Provide the [X, Y] coordinate of the cell's center where the given text is located.  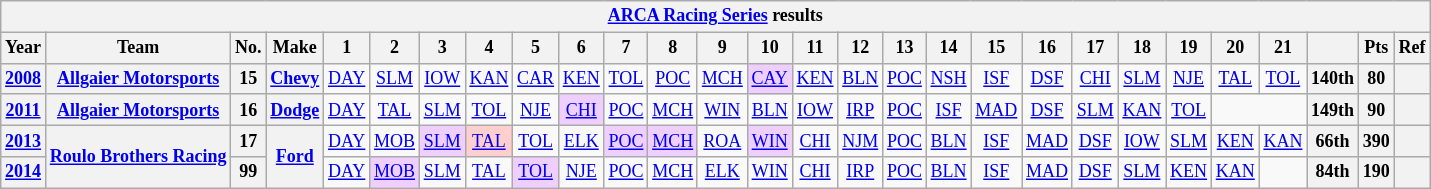
NSH [948, 78]
3 [442, 48]
10 [770, 48]
Make [295, 48]
2011 [24, 110]
5 [536, 48]
390 [1376, 140]
190 [1376, 172]
14 [948, 48]
66th [1333, 140]
2013 [24, 140]
Year [24, 48]
2014 [24, 172]
CAY [770, 78]
84th [1333, 172]
9 [722, 48]
18 [1142, 48]
4 [489, 48]
6 [581, 48]
NJM [860, 140]
CAR [536, 78]
Roulo Brothers Racing [138, 156]
Dodge [295, 110]
149th [1333, 110]
2 [395, 48]
12 [860, 48]
11 [815, 48]
Ford [295, 156]
Ref [1412, 48]
19 [1189, 48]
90 [1376, 110]
2008 [24, 78]
80 [1376, 78]
7 [626, 48]
20 [1235, 48]
13 [905, 48]
99 [248, 172]
No. [248, 48]
ROA [722, 140]
140th [1333, 78]
Team [138, 48]
ARCA Racing Series results [716, 16]
Pts [1376, 48]
8 [673, 48]
21 [1283, 48]
1 [347, 48]
Chevy [295, 78]
